Locate the cell with the specified text and output its (x, y) center coordinate. 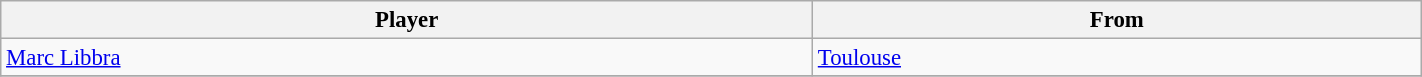
Marc Libbra (407, 58)
Toulouse (1118, 58)
From (1118, 20)
Player (407, 20)
